Capture the cell that displays the provided text and extract its (X, Y) central coordinate. 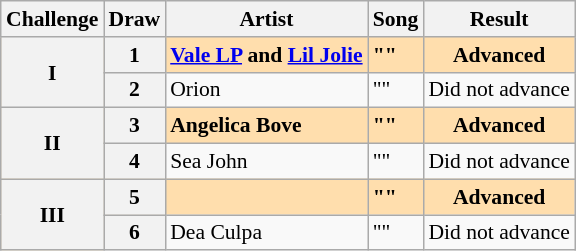
Draw (135, 19)
Dea Culpa (266, 233)
I (52, 72)
Artist (266, 19)
3 (135, 126)
1 (135, 55)
III (52, 214)
Vale LP and Lil Jolie (266, 55)
Challenge (52, 19)
Orion (266, 90)
5 (135, 197)
6 (135, 233)
4 (135, 162)
Angelica Bove (266, 126)
Sea John (266, 162)
2 (135, 90)
Song (396, 19)
Result (499, 19)
II (52, 144)
